Find where the given text appears and provide that cell's center as [x, y] coordinate. 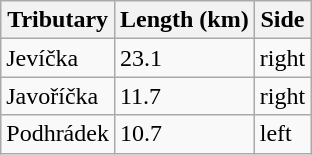
11.7 [184, 96]
Tributary [58, 20]
Jevíčka [58, 58]
Side [282, 20]
left [282, 134]
23.1 [184, 58]
10.7 [184, 134]
Podhrádek [58, 134]
Javoříčka [58, 96]
Length (km) [184, 20]
